Provide the (X, Y) coordinate of the cell's center where the given text is located.  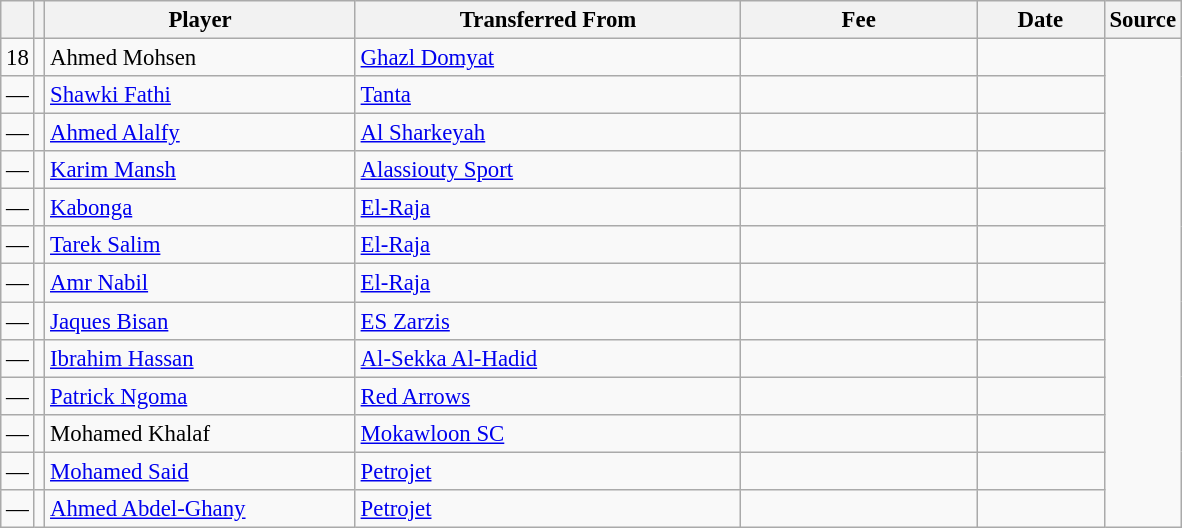
Al-Sekka Al-Hadid (548, 358)
Mohamed Khalaf (200, 433)
Ghazl Domyat (548, 58)
Ahmed Alalfy (200, 133)
Transferred From (548, 20)
Mohamed Said (200, 471)
Tanta (548, 95)
Fee (859, 20)
Al Sharkeyah (548, 133)
Jaques Bisan (200, 321)
Ibrahim Hassan (200, 358)
Ahmed Mohsen (200, 58)
Patrick Ngoma (200, 396)
18 (18, 58)
Karim Mansh (200, 170)
Player (200, 20)
Red Arrows (548, 396)
ES Zarzis (548, 321)
Tarek Salim (200, 245)
Date (1040, 20)
Ahmed Abdel-Ghany (200, 509)
Alassiouty Sport (548, 170)
Source (1142, 20)
Mokawloon SC (548, 433)
Kabonga (200, 208)
Shawki Fathi (200, 95)
Amr Nabil (200, 283)
